Find where the given text appears and provide that cell's center as [x, y] coordinate. 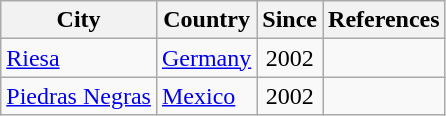
Country [206, 20]
Since [290, 20]
References [384, 20]
Riesa [79, 58]
Germany [206, 58]
Piedras Negras [79, 96]
City [79, 20]
Mexico [206, 96]
